Determine the [x, y] coordinate at the center of the cell enclosing the given text.  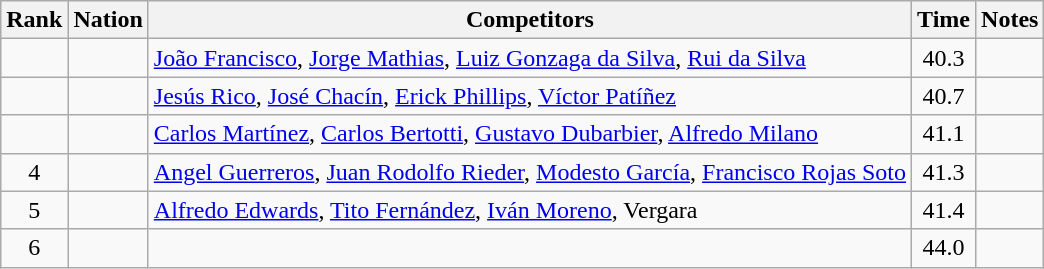
Competitors [530, 20]
Notes [1010, 20]
João Francisco, Jorge Mathias, Luiz Gonzaga da Silva, Rui da Silva [530, 58]
41.4 [944, 210]
Carlos Martínez, Carlos Bertotti, Gustavo Dubarbier, Alfredo Milano [530, 134]
40.7 [944, 96]
Rank [34, 20]
Time [944, 20]
41.1 [944, 134]
Nation [108, 20]
40.3 [944, 58]
Angel Guerreros, Juan Rodolfo Rieder, Modesto García, Francisco Rojas Soto [530, 172]
6 [34, 248]
5 [34, 210]
Alfredo Edwards, Tito Fernández, Iván Moreno, Vergara [530, 210]
4 [34, 172]
Jesús Rico, José Chacín, Erick Phillips, Víctor Patíñez [530, 96]
41.3 [944, 172]
44.0 [944, 248]
